Return (x, y) of the center of cell containing provided text 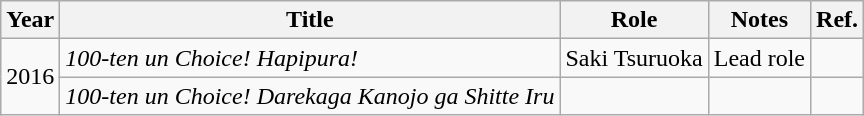
Ref. (838, 20)
100-ten un Choice! Darekaga Kanojo ga Shitte Iru (310, 96)
Title (310, 20)
2016 (30, 77)
Year (30, 20)
Notes (759, 20)
Lead role (759, 58)
Saki Tsuruoka (634, 58)
Role (634, 20)
100-ten un Choice! Hapipura! (310, 58)
